Determine the (X, Y) coordinate at the center of the cell enclosing the given text.  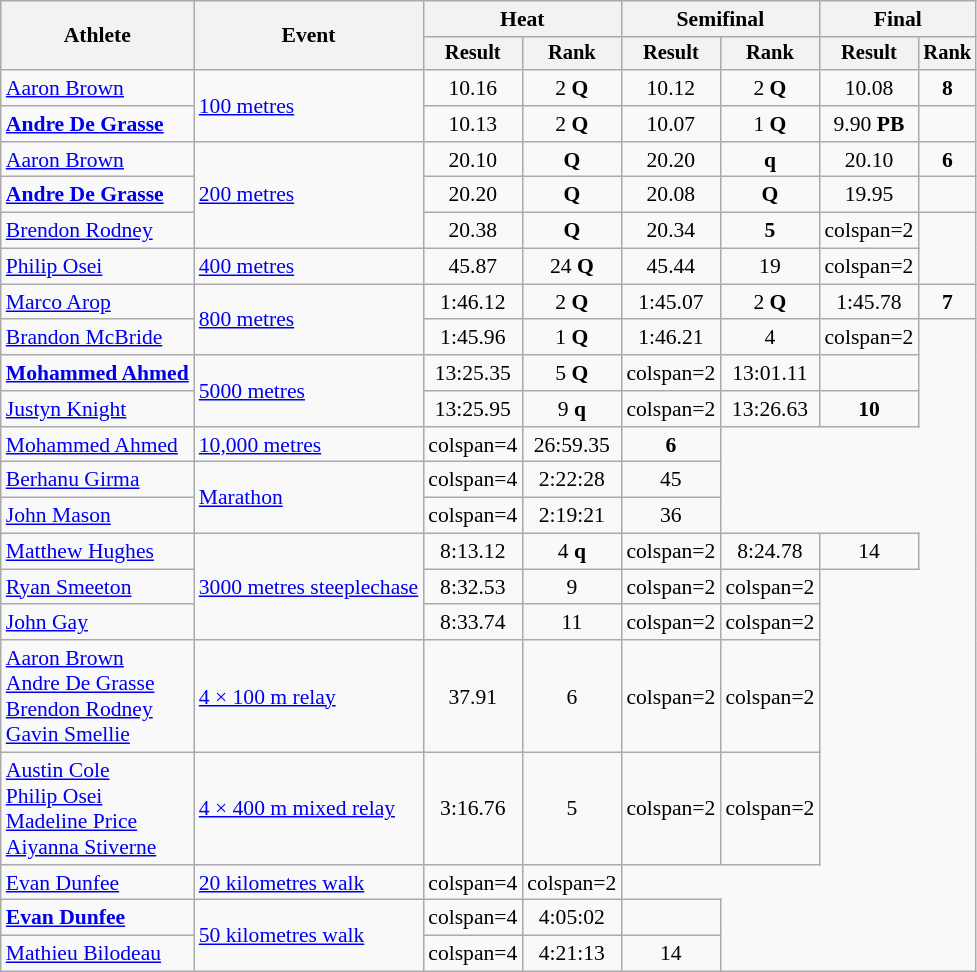
Heat (522, 19)
Mathieu Bilodeau (98, 954)
1:46.12 (472, 302)
Athlete (98, 36)
4 (770, 338)
5000 metres (309, 390)
Brendon Rodney (98, 231)
Event (309, 36)
Semifinal (720, 19)
24 Q (572, 267)
3:16.76 (472, 809)
Aaron BrownAndre De GrasseBrendon RodneyGavin Smellie (98, 696)
45 (670, 480)
Berhanu Girma (98, 480)
Austin ColePhilip OseiMadeline PriceAiyanna Stiverne (98, 809)
Brandon McBride (98, 338)
100 metres (309, 106)
Philip Osei (98, 267)
9.90 PB (868, 124)
Matthew Hughes (98, 552)
Justyn Knight (98, 409)
200 metres (309, 196)
13:26.63 (770, 409)
4:21:13 (572, 954)
20 kilometres walk (309, 883)
36 (670, 516)
4 q (572, 552)
8:33.74 (472, 623)
Ryan Smeeton (98, 587)
John Mason (98, 516)
26:59.35 (572, 445)
7 (947, 302)
4 × 400 m mixed relay (309, 809)
2:22:28 (572, 480)
50 kilometres walk (309, 936)
10.16 (472, 88)
20.38 (472, 231)
11 (572, 623)
4:05:02 (572, 918)
1:45.78 (868, 302)
400 metres (309, 267)
8:13.12 (472, 552)
20.34 (670, 231)
8:24.78 (770, 552)
37.91 (472, 696)
13:01.11 (770, 373)
Marco Arop (98, 302)
13:25.95 (472, 409)
20.08 (670, 195)
1:46.21 (670, 338)
19.95 (868, 195)
1:45.96 (472, 338)
10.08 (868, 88)
Marathon (309, 498)
2:19:21 (572, 516)
3000 metres steeplechase (309, 588)
45.87 (472, 267)
John Gay (98, 623)
q (770, 160)
4 × 100 m relay (309, 696)
8:32.53 (472, 587)
8 (947, 88)
5 Q (572, 373)
10.12 (670, 88)
10 (868, 409)
9 (572, 587)
10,000 metres (309, 445)
9 q (572, 409)
Final (898, 19)
800 metres (309, 320)
13:25.35 (472, 373)
10.13 (472, 124)
10.07 (670, 124)
19 (770, 267)
45.44 (670, 267)
1:45.07 (670, 302)
